Pinpoint the cell where the given text exists, returning its (x, y) midpoint coordinate. 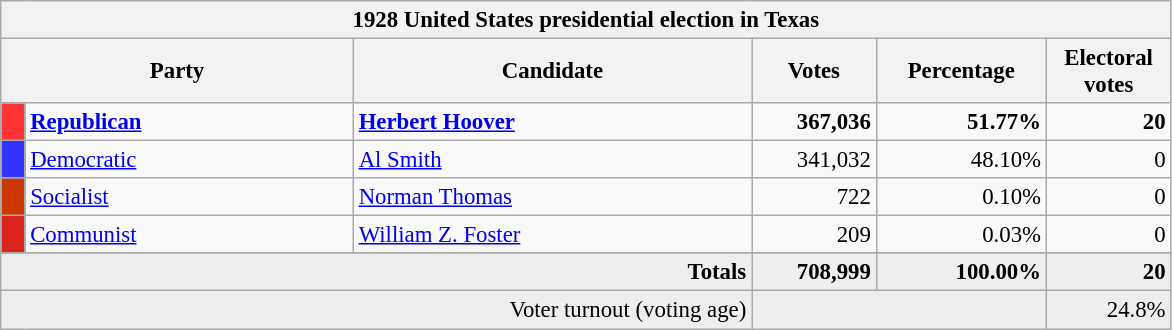
Voter turnout (voting age) (376, 310)
1928 United States presidential election in Texas (586, 20)
Electoral votes (1108, 72)
Percentage (961, 72)
Totals (376, 273)
708,999 (814, 273)
Democratic (189, 160)
Votes (814, 72)
341,032 (814, 160)
0.10% (961, 197)
Norman Thomas (552, 197)
Party (178, 72)
100.00% (961, 273)
Socialist (189, 197)
24.8% (1108, 310)
0.03% (961, 235)
51.77% (961, 122)
William Z. Foster (552, 235)
Republican (189, 122)
367,036 (814, 122)
Herbert Hoover (552, 122)
Communist (189, 235)
48.10% (961, 160)
Candidate (552, 72)
209 (814, 235)
Al Smith (552, 160)
722 (814, 197)
